Capture the cell that displays the provided text and extract its (X, Y) central coordinate. 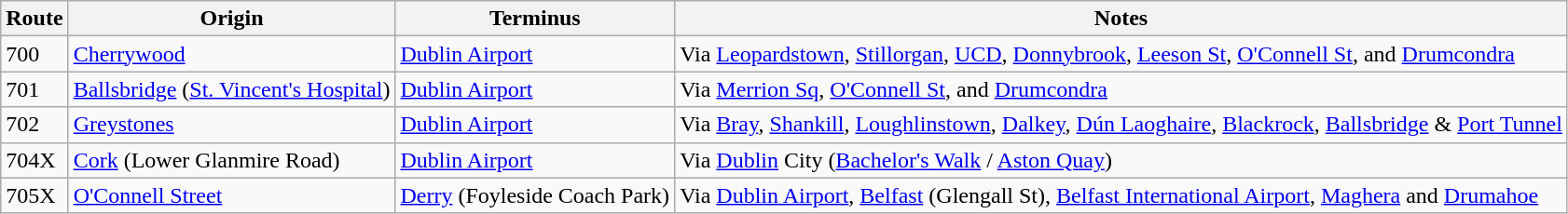
Origin (231, 19)
Greystones (231, 125)
Cork (Lower Glanmire Road) (231, 160)
Via Dublin City (Bachelor's Walk / Aston Quay) (1121, 160)
Terminus (535, 19)
Via Bray, Shankill, Loughlinstown, Dalkey, Dún Laoghaire, Blackrock, Ballsbridge & Port Tunnel (1121, 125)
705X (34, 195)
Via Dublin Airport, Belfast (Glengall St), Belfast International Airport, Maghera and Drumahoe (1121, 195)
704X (34, 160)
Via Leopardstown, Stillorgan, UCD, Donnybrook, Leeson St, O'Connell St, and Drumcondra (1121, 54)
Via Merrion Sq, O'Connell St, and Drumcondra (1121, 89)
702 (34, 125)
Notes (1121, 19)
700 (34, 54)
Derry (Foyleside Coach Park) (535, 195)
Route (34, 19)
701 (34, 89)
O'Connell Street (231, 195)
Cherrywood (231, 54)
Ballsbridge (St. Vincent's Hospital) (231, 89)
